Determine the (x, y) coordinate at the center of the cell enclosing the given text.  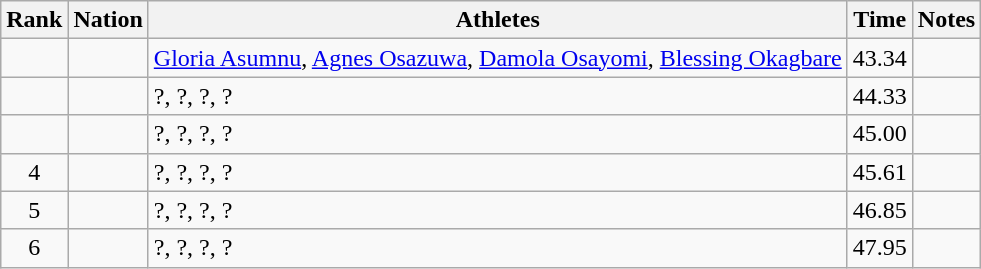
47.95 (880, 248)
43.34 (880, 58)
4 (34, 172)
45.61 (880, 172)
Gloria Asumnu, Agnes Osazuwa, Damola Osayomi, Blessing Okagbare (498, 58)
Nation (108, 20)
46.85 (880, 210)
45.00 (880, 134)
Notes (946, 20)
5 (34, 210)
44.33 (880, 96)
6 (34, 248)
Athletes (498, 20)
Rank (34, 20)
Time (880, 20)
